Capture the cell that displays the provided text and extract its [x, y] central coordinate. 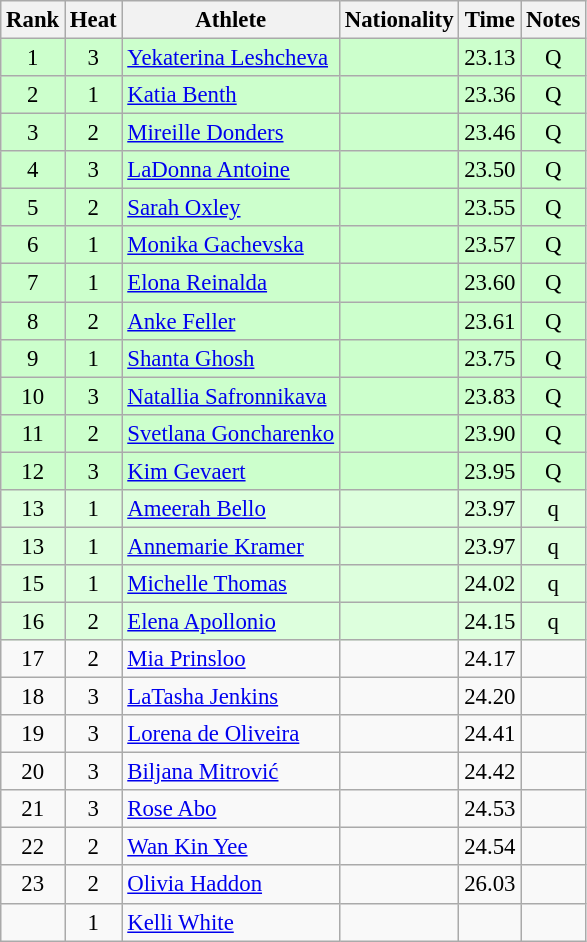
24.54 [490, 847]
23.61 [490, 321]
5 [33, 208]
23.90 [490, 433]
23.36 [490, 95]
6 [33, 245]
23.60 [490, 283]
Shanta Ghosh [230, 358]
LaDonna Antoine [230, 170]
Katia Benth [230, 95]
Notes [554, 20]
Kelli White [230, 922]
23.13 [490, 58]
Michelle Thomas [230, 584]
9 [33, 358]
18 [33, 697]
Olivia Haddon [230, 885]
Svetlana Goncharenko [230, 433]
Mia Prinsloo [230, 659]
12 [33, 471]
17 [33, 659]
19 [33, 734]
24.41 [490, 734]
23.83 [490, 396]
23.50 [490, 170]
Rose Abo [230, 809]
23.57 [490, 245]
16 [33, 621]
Annemarie Kramer [230, 546]
22 [33, 847]
24.15 [490, 621]
21 [33, 809]
23 [33, 885]
Elona Reinalda [230, 283]
Monika Gachevska [230, 245]
Nationality [398, 20]
4 [33, 170]
26.03 [490, 885]
Kim Gevaert [230, 471]
Wan Kin Yee [230, 847]
15 [33, 584]
Time [490, 20]
24.17 [490, 659]
23.55 [490, 208]
11 [33, 433]
24.53 [490, 809]
Yekaterina Leshcheva [230, 58]
10 [33, 396]
Ameerah Bello [230, 509]
23.95 [490, 471]
Mireille Donders [230, 133]
Heat [94, 20]
24.20 [490, 697]
24.02 [490, 584]
Rank [33, 20]
8 [33, 321]
Lorena de Oliveira [230, 734]
Sarah Oxley [230, 208]
7 [33, 283]
LaTasha Jenkins [230, 697]
23.46 [490, 133]
Natallia Safronnikava [230, 396]
Biljana Mitrović [230, 772]
Athlete [230, 20]
Elena Apollonio [230, 621]
24.42 [490, 772]
23.75 [490, 358]
20 [33, 772]
Anke Feller [230, 321]
